Identify which cell holds the provided text, then report its [x, y] central coordinate. 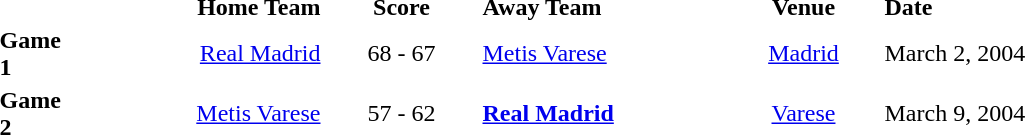
Real Madrid [200, 54]
Metis Varese [602, 54]
68 - 67 [402, 54]
Madrid [804, 54]
